Identify which cell holds the provided text, then report its (X, Y) central coordinate. 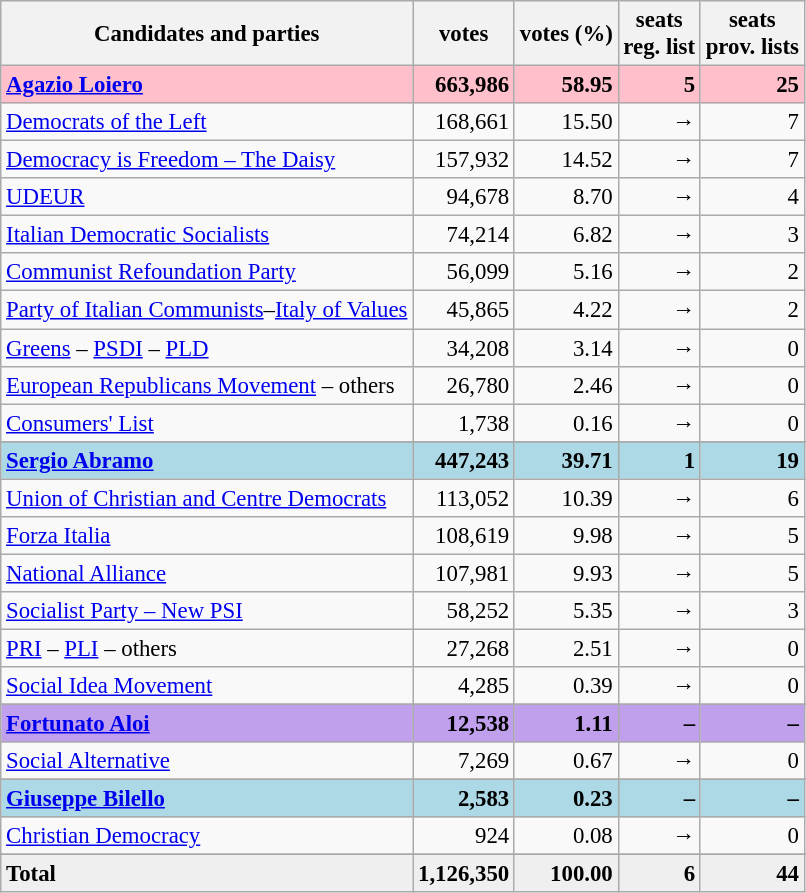
924 (464, 836)
19 (752, 460)
0.39 (566, 686)
2.51 (566, 648)
5.16 (566, 273)
9.93 (566, 573)
14.52 (566, 160)
58.95 (566, 85)
4.22 (566, 310)
5.35 (566, 611)
100.00 (566, 874)
4,285 (464, 686)
3.14 (566, 348)
National Alliance (207, 573)
Consumers' List (207, 423)
0.08 (566, 836)
26,780 (464, 385)
Total (207, 874)
votes (464, 34)
0.23 (566, 799)
seats reg. list (659, 34)
0.16 (566, 423)
4 (752, 197)
15.50 (566, 122)
74,214 (464, 235)
Sergio Abramo (207, 460)
9.98 (566, 536)
Italian Democratic Socialists (207, 235)
Party of Italian Communists–Italy of Values (207, 310)
2.46 (566, 385)
10.39 (566, 498)
1 (659, 460)
25 (752, 85)
UDEUR (207, 197)
56,099 (464, 273)
113,052 (464, 498)
Communist Refoundation Party (207, 273)
447,243 (464, 460)
168,661 (464, 122)
94,678 (464, 197)
Candidates and parties (207, 34)
Fortunato Aloi (207, 724)
1,126,350 (464, 874)
663,986 (464, 85)
1.11 (566, 724)
27,268 (464, 648)
Union of Christian and Centre Democrats (207, 498)
European Republicans Movement – others (207, 385)
6.82 (566, 235)
1,738 (464, 423)
44 (752, 874)
108,619 (464, 536)
39.71 (566, 460)
seats prov. lists (752, 34)
8.70 (566, 197)
Forza Italia (207, 536)
Social Idea Movement (207, 686)
Christian Democracy (207, 836)
58,252 (464, 611)
157,932 (464, 160)
Social Alternative (207, 761)
votes (%) (566, 34)
7,269 (464, 761)
Democracy is Freedom – The Daisy (207, 160)
107,981 (464, 573)
2,583 (464, 799)
34,208 (464, 348)
Giuseppe Bilello (207, 799)
Socialist Party – New PSI (207, 611)
0.67 (566, 761)
Democrats of the Left (207, 122)
Greens – PSDI – PLD (207, 348)
12,538 (464, 724)
PRI – PLI – others (207, 648)
Agazio Loiero (207, 85)
45,865 (464, 310)
